Detect which cell encompasses the target text, then output its [X, Y] center coordinate. 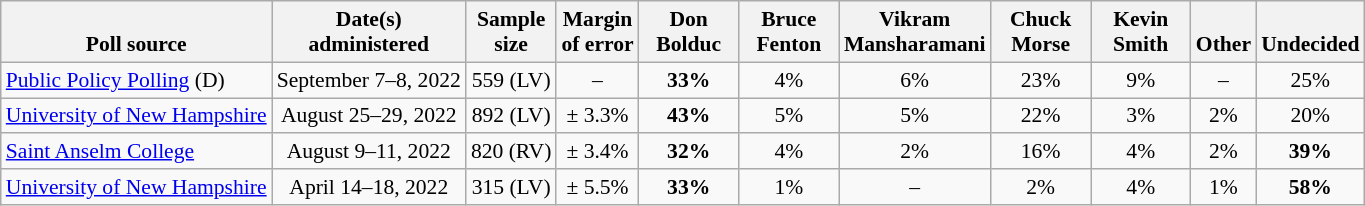
KevinSmith [1141, 32]
Undecided [1310, 32]
Marginof error [597, 32]
22% [1041, 116]
ChuckMorse [1041, 32]
BruceFenton [789, 32]
6% [915, 80]
VikramMansharamani [915, 32]
Other [1224, 32]
820 (RV) [512, 152]
559 (LV) [512, 80]
Date(s)administered [369, 32]
± 5.5% [597, 187]
58% [1310, 187]
23% [1041, 80]
DonBolduc [689, 32]
9% [1141, 80]
Public Policy Polling (D) [136, 80]
20% [1310, 116]
16% [1041, 152]
43% [689, 116]
Samplesize [512, 32]
315 (LV) [512, 187]
3% [1141, 116]
Poll source [136, 32]
Saint Anselm College [136, 152]
August 9–11, 2022 [369, 152]
892 (LV) [512, 116]
April 14–18, 2022 [369, 187]
± 3.4% [597, 152]
August 25–29, 2022 [369, 116]
September 7–8, 2022 [369, 80]
± 3.3% [597, 116]
39% [1310, 152]
25% [1310, 80]
32% [689, 152]
